Locate the cell with the specified text and output its [x, y] center coordinate. 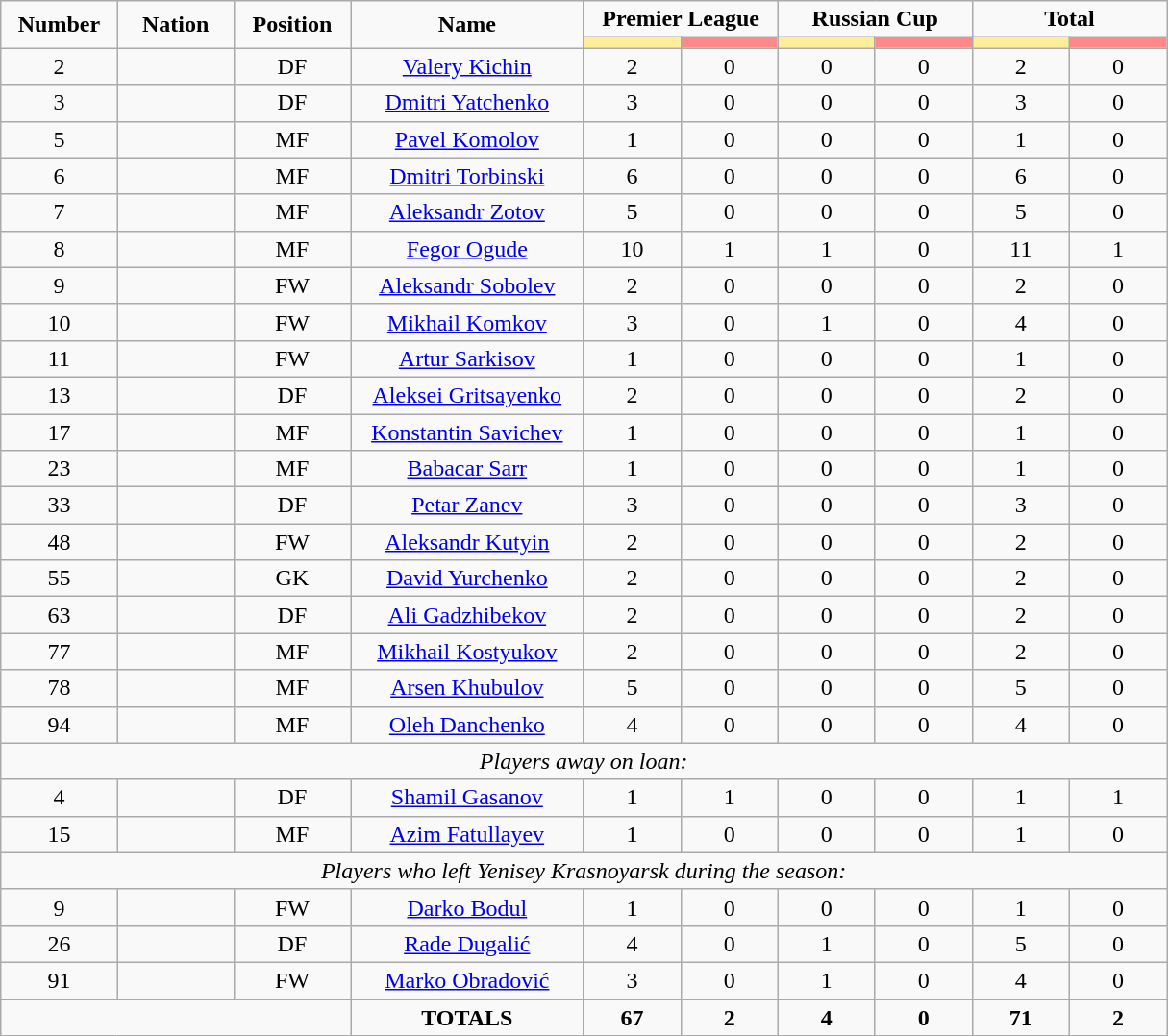
Rade Dugalić [467, 944]
48 [60, 542]
David Yurchenko [467, 579]
Konstantin Savichev [467, 432]
78 [60, 688]
7 [60, 212]
Darko Bodul [467, 907]
Marko Obradović [467, 980]
13 [60, 395]
15 [60, 834]
Shamil Gasanov [467, 798]
Babacar Sarr [467, 469]
91 [60, 980]
77 [60, 652]
Mikhail Komkov [467, 322]
Dmitri Yatchenko [467, 103]
TOTALS [467, 1018]
Dmitri Torbinski [467, 176]
71 [1021, 1018]
Name [467, 25]
Arsen Khubulov [467, 688]
55 [60, 579]
Premier League [681, 19]
Aleksandr Sobolev [467, 285]
Aleksei Gritsayenko [467, 395]
Azim Fatullayev [467, 834]
67 [633, 1018]
Number [60, 25]
Nation [175, 25]
Petar Zanev [467, 506]
Pavel Komolov [467, 139]
Ali Gadzhibekov [467, 615]
Mikhail Kostyukov [467, 652]
Artur Sarkisov [467, 358]
Fegor Ogude [467, 249]
Players away on loan: [584, 761]
17 [60, 432]
Russian Cup [875, 19]
Total [1069, 19]
8 [60, 249]
63 [60, 615]
94 [60, 725]
Valery Kichin [467, 66]
Oleh Danchenko [467, 725]
Aleksandr Kutyin [467, 542]
33 [60, 506]
Aleksandr Zotov [467, 212]
Position [292, 25]
23 [60, 469]
GK [292, 579]
Players who left Yenisey Krasnoyarsk during the season: [584, 871]
26 [60, 944]
